Return (x, y) of the center of cell containing provided text 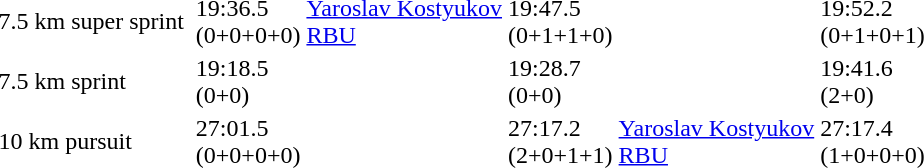
19:28.7(0+0) (561, 82)
19:18.5(0+0) (248, 82)
